Identify which cell holds the provided text, then report its (x, y) central coordinate. 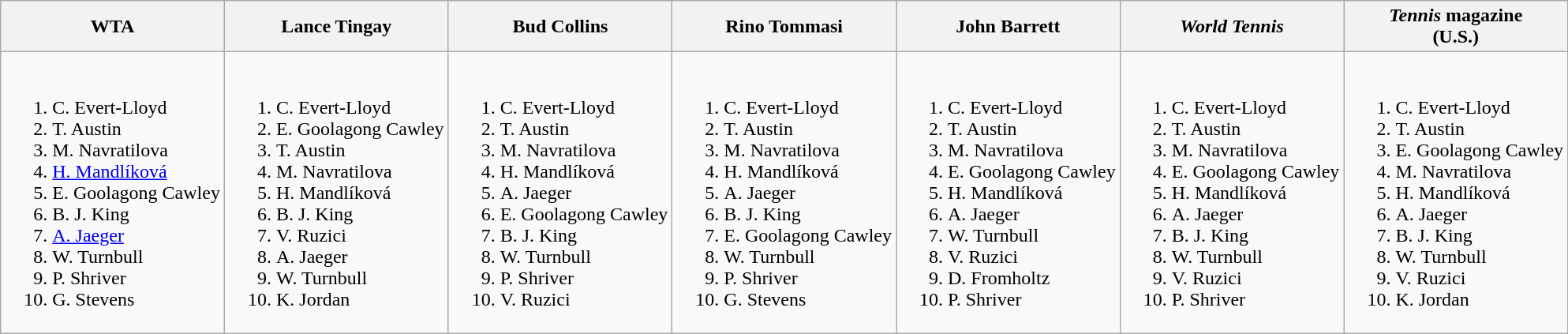
Lance Tingay (336, 27)
Bud Collins (560, 27)
WTA (113, 27)
John Barrett (1009, 27)
C. Evert-Lloyd T. Austin M. Navratilova E. Goolagong Cawley H. Mandlíková A. Jaeger B. J. King W. Turnbull V. Ruzici P. Shriver (1232, 193)
C. Evert-Lloyd T. Austin M. Navratilova H. Mandlíková E. Goolagong Cawley B. J. King A. Jaeger W. Turnbull P. Shriver G. Stevens (113, 193)
World Tennis (1232, 27)
C. Evert-Lloyd T. Austin M. Navratilova E. Goolagong Cawley H. Mandlíková A. Jaeger W. Turnbull V. Ruzici D. Fromholtz P. Shriver (1009, 193)
Tennis magazine(U.S.) (1456, 27)
Rino Tommasi (784, 27)
C. Evert-Lloyd E. Goolagong Cawley T. Austin M. Navratilova H. Mandlíková B. J. King V. Ruzici A. Jaeger W. Turnbull K. Jordan (336, 193)
C. Evert-Lloyd T. Austin M. Navratilova H. Mandlíková A. Jaeger B. J. King E. Goolagong Cawley W. Turnbull P. Shriver G. Stevens (784, 193)
C. Evert-Lloyd T. Austin E. Goolagong Cawley M. Navratilova H. Mandlíková A. Jaeger B. J. King W. Turnbull V. Ruzici K. Jordan (1456, 193)
C. Evert-Lloyd T. Austin M. Navratilova H. Mandlíková A. Jaeger E. Goolagong Cawley B. J. King W. Turnbull P. Shriver V. Ruzici (560, 193)
